Determine the [X, Y] coordinate at the center of the cell enclosing the given text.  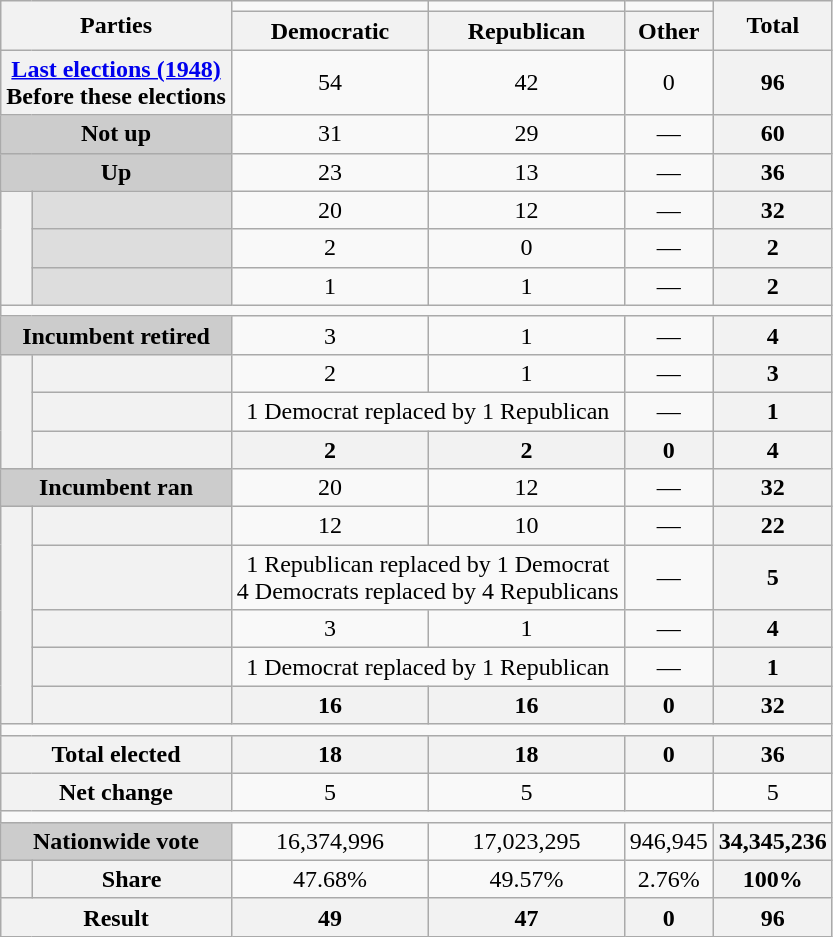
Other [668, 31]
Incumbent ran [116, 488]
17,023,295 [527, 841]
10 [527, 526]
Net change [116, 792]
54 [330, 82]
Republican [527, 31]
Democratic [330, 31]
47.68% [330, 879]
Total elected [116, 754]
Up [116, 172]
1 Republican replaced by 1 Democrat4 Democrats replaced by 4 Republicans [428, 578]
16,374,996 [330, 841]
Result [116, 917]
946,945 [668, 841]
Last elections (1948)Before these elections [116, 82]
42 [527, 82]
Parties [116, 26]
13 [527, 172]
Nationwide vote [116, 841]
34,345,236 [772, 841]
Incumbent retired [116, 335]
60 [772, 134]
49.57% [527, 879]
Share [132, 879]
2.76% [668, 879]
31 [330, 134]
22 [772, 526]
47 [527, 917]
100% [772, 879]
Not up [116, 134]
23 [330, 172]
49 [330, 917]
Total [772, 26]
29 [527, 134]
